Capture the cell that displays the provided text and extract its (X, Y) central coordinate. 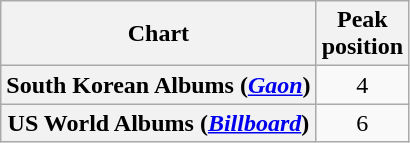
US World Albums (Billboard) (158, 123)
South Korean Albums (Gaon) (158, 85)
Chart (158, 34)
4 (362, 85)
6 (362, 123)
Peakposition (362, 34)
